Locate the cell with the specified text and output its (x, y) center coordinate. 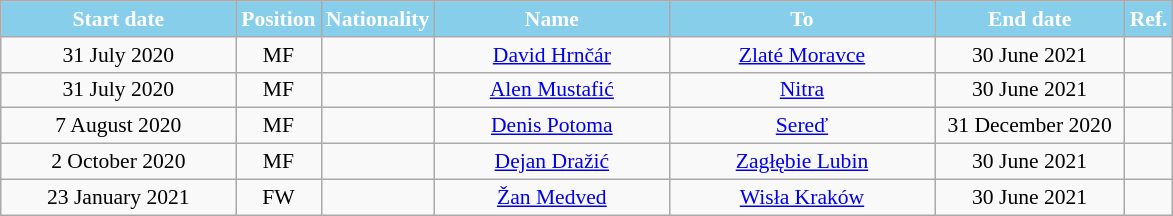
Dejan Dražić (552, 162)
31 December 2020 (1030, 126)
Nitra (802, 90)
2 October 2020 (118, 162)
Name (552, 19)
Sereď (802, 126)
Start date (118, 19)
Žan Medved (552, 197)
Nationality (378, 19)
End date (1030, 19)
23 January 2021 (118, 197)
Alen Mustafić (552, 90)
Ref. (1149, 19)
Zlaté Moravce (802, 55)
Denis Potoma (552, 126)
Zagłębie Lubin (802, 162)
Wisła Kraków (802, 197)
To (802, 19)
Position (278, 19)
FW (278, 197)
7 August 2020 (118, 126)
David Hrnčár (552, 55)
